Determine the (x, y) coordinate at the center of the cell enclosing the given text.  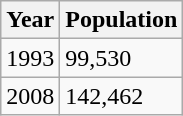
142,462 (122, 96)
Population (122, 20)
99,530 (122, 58)
1993 (30, 58)
Year (30, 20)
2008 (30, 96)
